Locate the cell with the specified text and output its [X, Y] center coordinate. 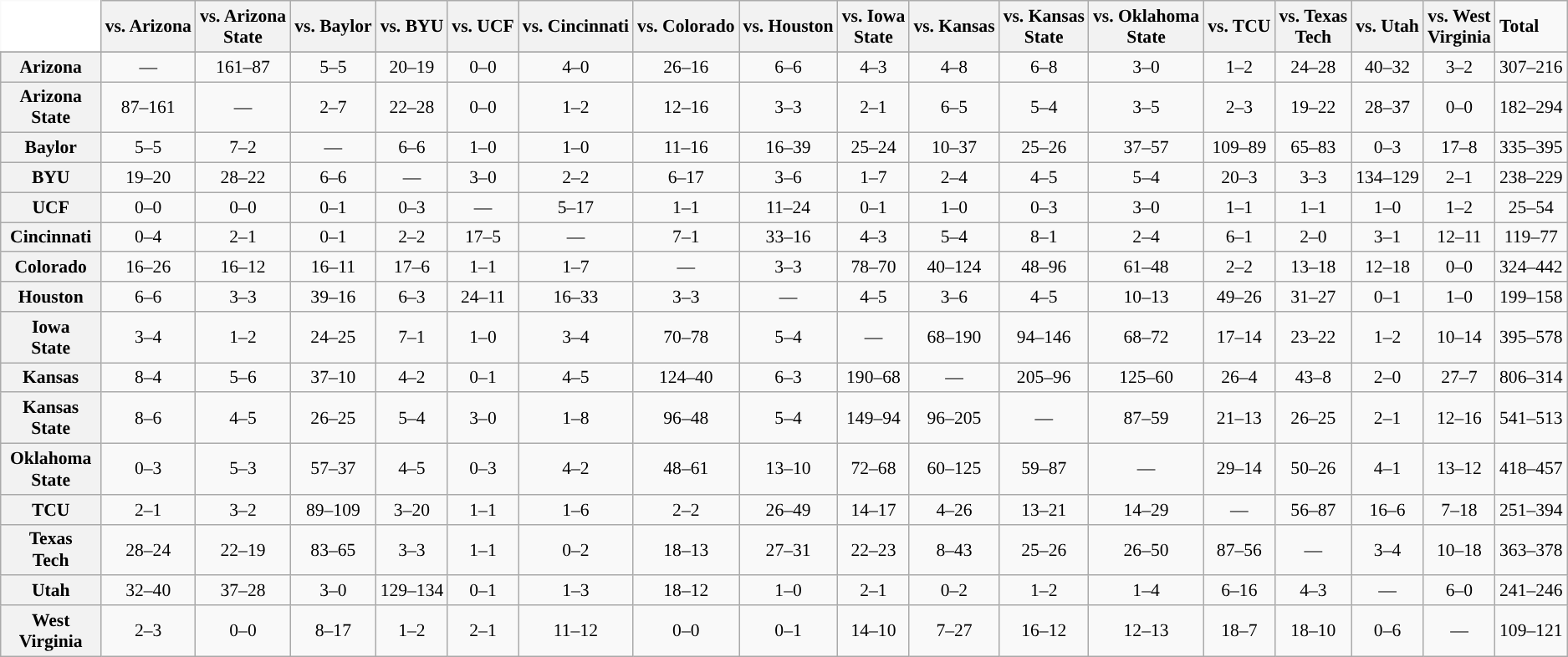
182–294 [1531, 107]
24–28 [1313, 67]
124–40 [686, 378]
72–68 [874, 470]
24–25 [333, 338]
39–16 [333, 297]
56–87 [1313, 510]
22–19 [243, 550]
1–4 [1146, 591]
134–129 [1387, 178]
Baylor [51, 148]
27–7 [1459, 378]
TexasTech [51, 550]
37–57 [1146, 148]
8–4 [149, 378]
16–6 [1387, 510]
8–1 [1044, 237]
IowaState [51, 338]
vs. TexasTech [1313, 27]
87–161 [149, 107]
5–17 [575, 207]
22–28 [412, 107]
12–13 [1146, 630]
6–8 [1044, 67]
8–43 [953, 550]
vs. Colorado [686, 27]
26–50 [1146, 550]
vs. Cincinnati [575, 27]
96–205 [953, 418]
324–442 [1531, 267]
418–457 [1531, 470]
18–13 [686, 550]
149–94 [874, 418]
14–17 [874, 510]
UCF [51, 207]
11–16 [686, 148]
11–24 [789, 207]
24–11 [483, 297]
16–39 [789, 148]
12–18 [1387, 267]
33–16 [789, 237]
26–16 [686, 67]
161–87 [243, 67]
19–22 [1313, 107]
TCU [51, 510]
4–8 [953, 67]
OklahomaState [51, 470]
KansasState [51, 418]
70–78 [686, 338]
125–60 [1146, 378]
vs. Houston [789, 27]
ArizonaState [51, 107]
7–2 [243, 148]
17–6 [412, 267]
40–32 [1387, 67]
251–394 [1531, 510]
335–395 [1531, 148]
32–40 [149, 591]
25–24 [874, 148]
541–513 [1531, 418]
Total [1531, 27]
61–48 [1146, 267]
37–10 [333, 378]
87–56 [1239, 550]
199–158 [1531, 297]
26–4 [1239, 378]
Kansas [51, 378]
50–26 [1313, 470]
vs. Utah [1387, 27]
363–378 [1531, 550]
vs. BYU [412, 27]
11–12 [575, 630]
17–5 [483, 237]
6–16 [1239, 591]
48–96 [1044, 267]
57–37 [333, 470]
12–11 [1459, 237]
10–18 [1459, 550]
7–18 [1459, 510]
Arizona [51, 67]
2–7 [333, 107]
vs. Kansas [953, 27]
Colorado [51, 267]
129–134 [412, 591]
94–146 [1044, 338]
10–37 [953, 148]
vs. Arizona [149, 27]
96–48 [686, 418]
13–12 [1459, 470]
vs. KansasState [1044, 27]
27–31 [789, 550]
49–26 [1239, 297]
37–28 [243, 591]
190–68 [874, 378]
3–20 [412, 510]
109–89 [1239, 148]
18–10 [1313, 630]
31–27 [1313, 297]
26–49 [789, 510]
3–5 [1146, 107]
119–77 [1531, 237]
65–83 [1313, 148]
vs. UCF [483, 27]
60–125 [953, 470]
241–246 [1531, 591]
28–24 [149, 550]
BYU [51, 178]
205–96 [1044, 378]
68–72 [1146, 338]
Cincinnati [51, 237]
vs. WestVirginia [1459, 27]
Utah [51, 591]
Houston [51, 297]
vs. TCU [1239, 27]
19–20 [149, 178]
7–27 [953, 630]
10–14 [1459, 338]
6–17 [686, 178]
10–13 [1146, 297]
1–6 [575, 510]
5–3 [243, 470]
18–12 [686, 591]
14–10 [874, 630]
1–8 [575, 418]
109–121 [1531, 630]
78–70 [874, 267]
43–8 [1313, 378]
17–8 [1459, 148]
4–0 [575, 67]
20–19 [412, 67]
806–314 [1531, 378]
13–10 [789, 470]
0–4 [149, 237]
3–1 [1387, 237]
28–37 [1387, 107]
13–18 [1313, 267]
vs. IowaState [874, 27]
48–61 [686, 470]
8–6 [149, 418]
29–14 [1239, 470]
395–578 [1531, 338]
16–26 [149, 267]
28–22 [243, 178]
vs. OklahomaState [1146, 27]
4–1 [1387, 470]
40–124 [953, 267]
21–13 [1239, 418]
6–5 [953, 107]
vs. ArizonaState [243, 27]
6–1 [1239, 237]
0–6 [1387, 630]
18–7 [1239, 630]
89–109 [333, 510]
5–6 [243, 378]
25–54 [1531, 207]
1–3 [575, 591]
20–3 [1239, 178]
87–59 [1146, 418]
59–87 [1044, 470]
307–216 [1531, 67]
23–22 [1313, 338]
83–65 [333, 550]
4–26 [953, 510]
22–23 [874, 550]
6–0 [1459, 591]
14–29 [1146, 510]
238–229 [1531, 178]
WestVirginia [51, 630]
16–33 [575, 297]
vs. Baylor [333, 27]
68–190 [953, 338]
13–21 [1044, 510]
8–17 [333, 630]
16–11 [333, 267]
17–14 [1239, 338]
